Pinpoint the cell where the given text exists, returning its (X, Y) midpoint coordinate. 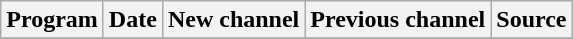
Date (132, 20)
Previous channel (398, 20)
Program (52, 20)
New channel (233, 20)
Source (532, 20)
